Identify which cell holds the provided text, then report its (x, y) central coordinate. 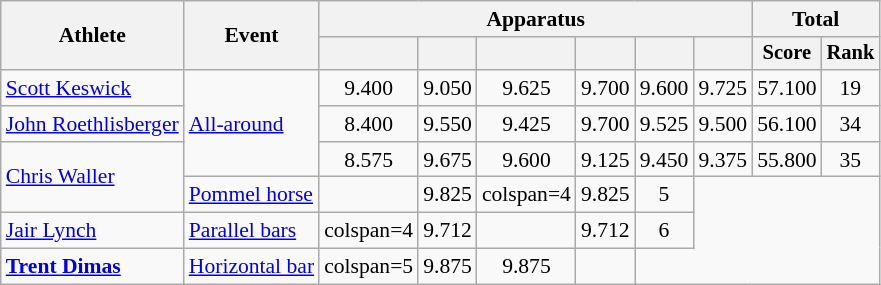
Event (252, 36)
Total (816, 19)
Apparatus (536, 19)
Pommel horse (252, 195)
56.100 (786, 124)
55.800 (786, 160)
9.125 (606, 160)
Horizontal bar (252, 267)
colspan=5 (368, 267)
9.500 (722, 124)
9.725 (722, 88)
5 (664, 195)
8.575 (368, 160)
19 (851, 88)
9.550 (448, 124)
All-around (252, 124)
Chris Waller (92, 178)
9.375 (722, 160)
35 (851, 160)
Score (786, 54)
9.050 (448, 88)
9.425 (526, 124)
6 (664, 231)
Athlete (92, 36)
Trent Dimas (92, 267)
9.625 (526, 88)
57.100 (786, 88)
9.525 (664, 124)
9.400 (368, 88)
9.450 (664, 160)
Rank (851, 54)
John Roethlisberger (92, 124)
34 (851, 124)
9.675 (448, 160)
Jair Lynch (92, 231)
Scott Keswick (92, 88)
Parallel bars (252, 231)
8.400 (368, 124)
